Scan for the cell matching the given text and deliver its [X, Y] coordinate at center. 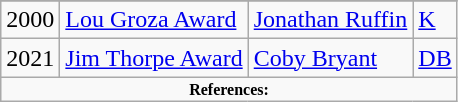
DB [435, 58]
References: [229, 89]
Jonathan Ruffin [330, 20]
Lou Groza Award [154, 20]
2021 [30, 58]
Coby Bryant [330, 58]
K [435, 20]
2000 [30, 20]
Jim Thorpe Award [154, 58]
